Scan for the cell matching the given text and deliver its (x, y) coordinate at center. 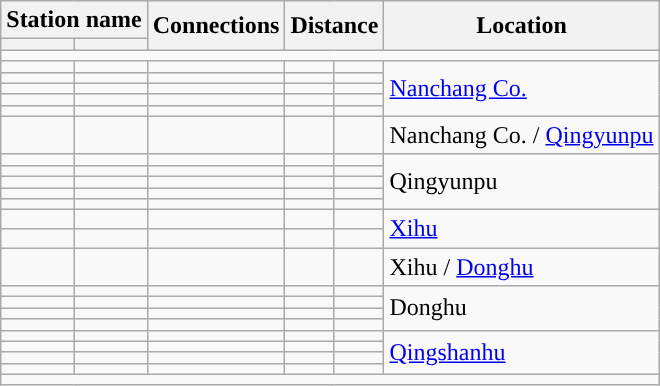
Qingyunpu (522, 182)
Nanchang Co. / Qingyunpu (522, 135)
Distance (334, 26)
Nanchang Co. (522, 88)
Xihu (522, 229)
Location (522, 26)
Connections (216, 26)
Qingshanhu (522, 352)
Station name (74, 20)
Donghu (522, 308)
Xihu / Donghu (522, 267)
